Pinpoint the cell where the given text exists, returning its (x, y) midpoint coordinate. 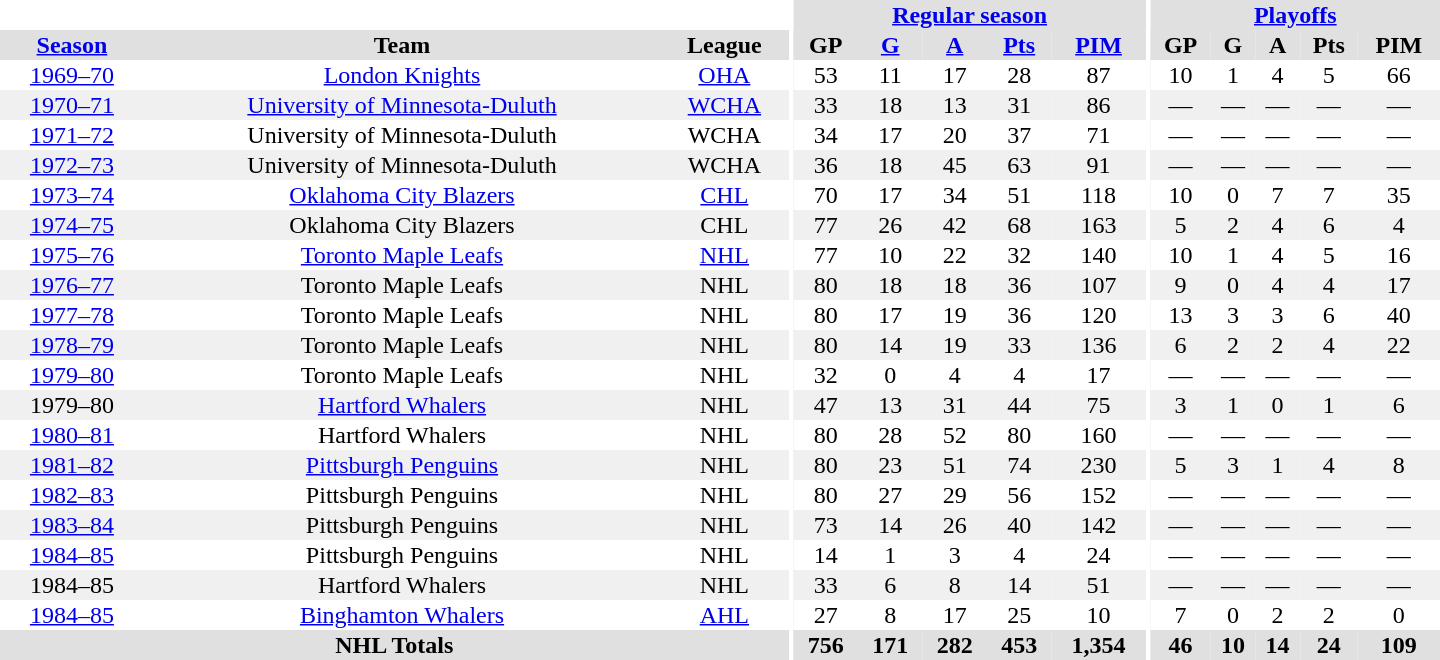
NHL Totals (394, 645)
Team (402, 45)
1978–79 (72, 345)
44 (1019, 405)
AHL (724, 615)
1982–83 (72, 495)
35 (1399, 195)
Binghamton Whalers (402, 615)
37 (1019, 135)
70 (826, 195)
1972–73 (72, 165)
163 (1098, 225)
23 (890, 465)
11 (890, 75)
109 (1399, 645)
756 (826, 645)
1,354 (1098, 645)
453 (1019, 645)
160 (1098, 435)
1974–75 (72, 225)
71 (1098, 135)
Season (72, 45)
118 (1098, 195)
75 (1098, 405)
1971–72 (72, 135)
1983–84 (72, 525)
56 (1019, 495)
1975–76 (72, 255)
1981–82 (72, 465)
140 (1098, 255)
120 (1098, 315)
282 (954, 645)
107 (1098, 285)
86 (1098, 105)
171 (890, 645)
91 (1098, 165)
9 (1181, 285)
136 (1098, 345)
152 (1098, 495)
230 (1098, 465)
53 (826, 75)
73 (826, 525)
63 (1019, 165)
1970–71 (72, 105)
20 (954, 135)
68 (1019, 225)
87 (1098, 75)
45 (954, 165)
25 (1019, 615)
74 (1019, 465)
142 (1098, 525)
46 (1181, 645)
OHA (724, 75)
1977–78 (72, 315)
42 (954, 225)
London Knights (402, 75)
47 (826, 405)
Playoffs (1296, 15)
1973–74 (72, 195)
52 (954, 435)
1976–77 (72, 285)
16 (1399, 255)
1980–81 (72, 435)
29 (954, 495)
66 (1399, 75)
Regular season (970, 15)
League (724, 45)
1969–70 (72, 75)
